Output the (X, Y) coordinate of the center of the cell containing the given text.  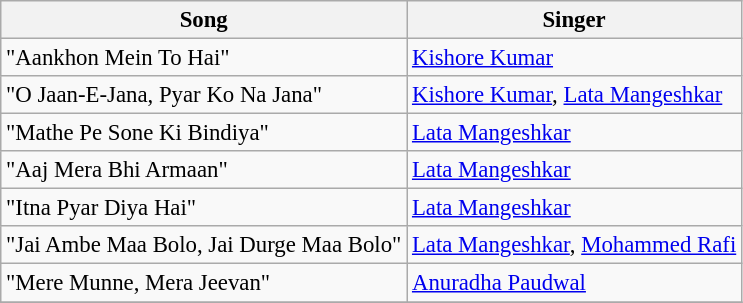
Singer (574, 20)
"O Jaan-E-Jana, Pyar Ko Na Jana" (204, 95)
Lata Mangeshkar, Mohammed Rafi (574, 245)
"Mathe Pe Sone Ki Bindiya" (204, 133)
Anuradha Paudwal (574, 283)
"Aankhon Mein To Hai" (204, 58)
"Mere Munne, Mera Jeevan" (204, 283)
Kishore Kumar, Lata Mangeshkar (574, 95)
"Itna Pyar Diya Hai" (204, 208)
Kishore Kumar (574, 58)
"Aaj Mera Bhi Armaan" (204, 170)
Song (204, 20)
"Jai Ambe Maa Bolo, Jai Durge Maa Bolo" (204, 245)
